Capture the cell that displays the provided text and extract its [X, Y] central coordinate. 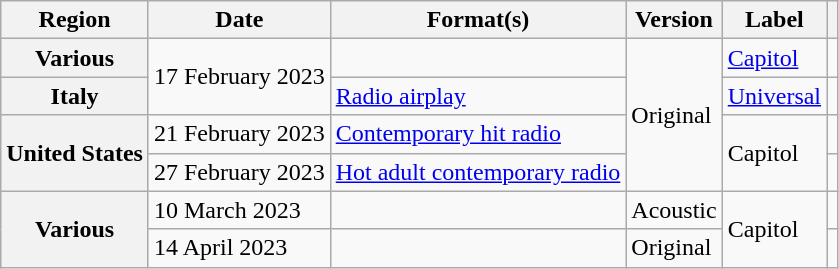
Universal [774, 96]
Region [75, 20]
14 April 2023 [239, 248]
21 February 2023 [239, 134]
Hot adult contemporary radio [478, 172]
Italy [75, 96]
Format(s) [478, 20]
Contemporary hit radio [478, 134]
Date [239, 20]
27 February 2023 [239, 172]
Radio airplay [478, 96]
10 March 2023 [239, 210]
Label [774, 20]
Version [674, 20]
Acoustic [674, 210]
17 February 2023 [239, 77]
United States [75, 153]
